Pinpoint the cell where the given text exists, returning its (x, y) midpoint coordinate. 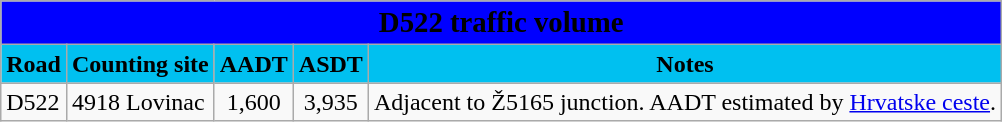
3,935 (330, 102)
D522 (34, 102)
D522 traffic volume (502, 23)
Notes (684, 64)
ASDT (330, 64)
Counting site (140, 64)
Road (34, 64)
4918 Lovinac (140, 102)
AADT (254, 64)
1,600 (254, 102)
Adjacent to Ž5165 junction. AADT estimated by Hrvatske ceste. (684, 102)
